Locate the cell with the specified text and output its [x, y] center coordinate. 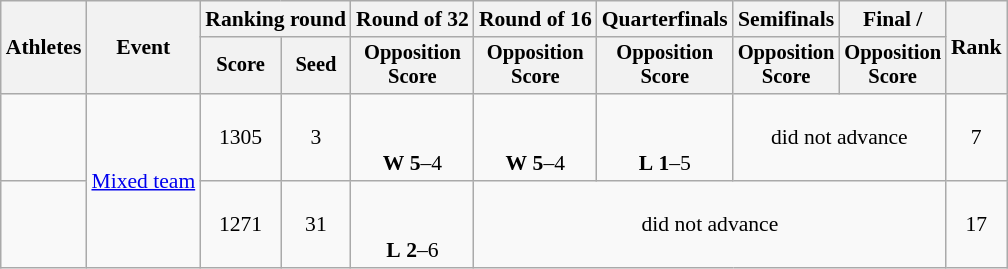
Quarterfinals [665, 19]
31 [316, 224]
Round of 32 [412, 19]
Athletes [44, 48]
Score [240, 66]
7 [976, 138]
1305 [240, 138]
3 [316, 138]
Event [143, 48]
Seed [316, 66]
1271 [240, 224]
Final / [892, 19]
17 [976, 224]
L 1–5 [665, 138]
L 2–6 [412, 224]
Mixed team [143, 180]
Semifinals [786, 19]
Round of 16 [536, 19]
Ranking round [276, 19]
Rank [976, 48]
